From the cell containing the given text, extract its center point as (x, y) coordinate. 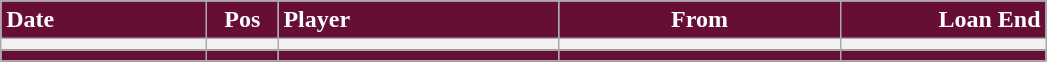
Date (104, 20)
Loan End (943, 20)
Pos (242, 20)
From (700, 20)
Player (418, 20)
